Pinpoint the cell where the given text exists, returning its (X, Y) midpoint coordinate. 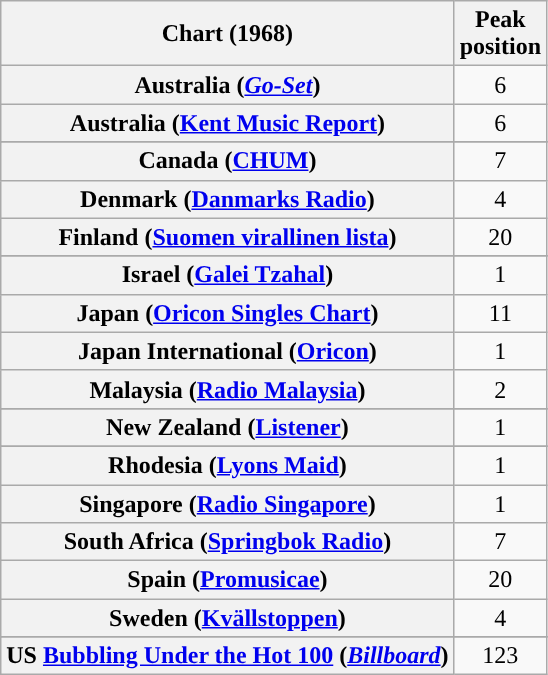
Malaysia (Radio Malaysia) (228, 389)
Sweden (Kvällstoppen) (228, 618)
South Africa (Springbok Radio) (228, 542)
Rhodesia (Lyons Maid) (228, 465)
Israel (Galei Tzahal) (228, 275)
Japan International (Oricon) (228, 351)
123 (500, 656)
2 (500, 389)
Finland (Suomen virallinen lista) (228, 237)
Australia (Go-Set) (228, 85)
Denmark (Danmarks Radio) (228, 199)
New Zealand (Listener) (228, 427)
Chart (1968) (228, 34)
US Bubbling Under the Hot 100 (Billboard) (228, 656)
11 (500, 313)
Japan (Oricon Singles Chart) (228, 313)
Peakposition (500, 34)
Singapore (Radio Singapore) (228, 503)
Spain (Promusicae) (228, 580)
Canada (CHUM) (228, 161)
Australia (Kent Music Report) (228, 123)
